From the cell containing the given text, extract its center point as (x, y) coordinate. 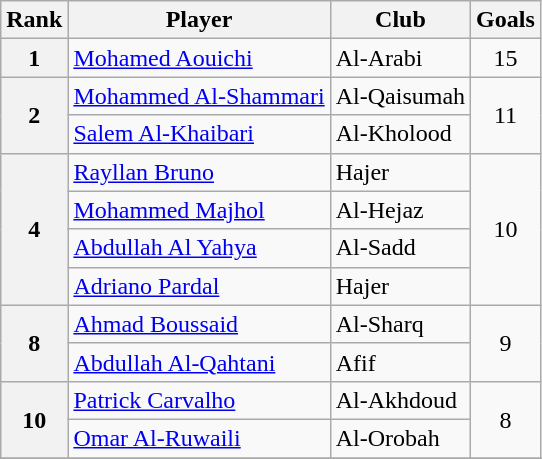
Abdullah Al Yahya (199, 248)
Al-Orobah (400, 438)
Rayllan Bruno (199, 172)
2 (34, 115)
Club (400, 20)
9 (506, 343)
Abdullah Al-Qahtani (199, 362)
Mohammed Majhol (199, 210)
Rank (34, 20)
Al-Sadd (400, 248)
Goals (506, 20)
Mohammed Al-Shammari (199, 96)
Al-Akhdoud (400, 400)
Salem Al-Khaibari (199, 134)
Al-Qaisumah (400, 96)
Omar Al-Ruwaili (199, 438)
Mohamed Aouichi (199, 58)
Ahmad Boussaid (199, 324)
Patrick Carvalho (199, 400)
Adriano Pardal (199, 286)
Afif (400, 362)
Al-Hejaz (400, 210)
4 (34, 229)
Al-Sharq (400, 324)
1 (34, 58)
11 (506, 115)
15 (506, 58)
Al-Arabi (400, 58)
Al-Kholood (400, 134)
Player (199, 20)
